Extract the (x, y) coordinate from the center of the cell holding the provided text.  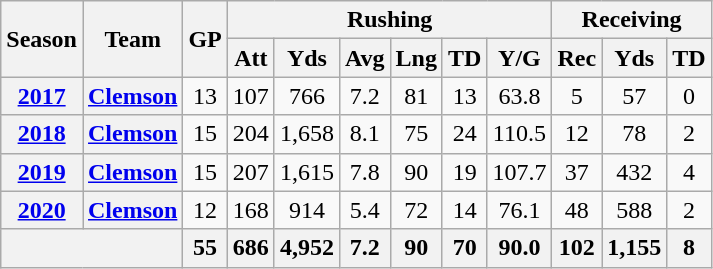
1,155 (634, 248)
107.7 (520, 172)
24 (464, 134)
2018 (42, 134)
Y/G (520, 58)
107 (250, 96)
168 (250, 210)
102 (577, 248)
14 (464, 210)
19 (464, 172)
204 (250, 134)
GP (205, 39)
4 (689, 172)
70 (464, 248)
4,952 (306, 248)
5.4 (364, 210)
686 (250, 248)
81 (416, 96)
110.5 (520, 134)
37 (577, 172)
78 (634, 134)
Receiving (632, 20)
2019 (42, 172)
Lng (416, 58)
Rushing (390, 20)
2017 (42, 96)
Avg (364, 58)
72 (416, 210)
766 (306, 96)
5 (577, 96)
207 (250, 172)
8.1 (364, 134)
90.0 (520, 248)
7.8 (364, 172)
2020 (42, 210)
48 (577, 210)
1,658 (306, 134)
63.8 (520, 96)
Rec (577, 58)
914 (306, 210)
55 (205, 248)
0 (689, 96)
432 (634, 172)
Season (42, 39)
76.1 (520, 210)
Att (250, 58)
1,615 (306, 172)
Team (132, 39)
588 (634, 210)
57 (634, 96)
75 (416, 134)
8 (689, 248)
